Return the (X, Y) coordinate for the center point of the cell that contains the specified text.  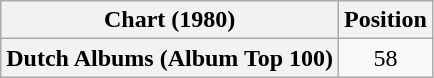
58 (386, 58)
Position (386, 20)
Chart (1980) (170, 20)
Dutch Albums (Album Top 100) (170, 58)
